Search for the cell housing the specified text and yield its [X, Y] center coordinate. 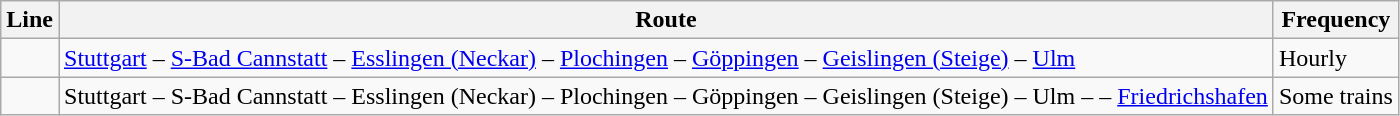
Route [666, 20]
Line [30, 20]
Some trains [1336, 96]
Stuttgart – S-Bad Cannstatt – Esslingen (Neckar) – Plochingen – Göppingen – Geislingen (Steige) – Ulm – – Friedrichshafen [666, 96]
Frequency [1336, 20]
Stuttgart – S-Bad Cannstatt – Esslingen (Neckar) – Plochingen – Göppingen – Geislingen (Steige) – Ulm [666, 58]
Hourly [1336, 58]
